Search for the cell housing the specified text and yield its (x, y) center coordinate. 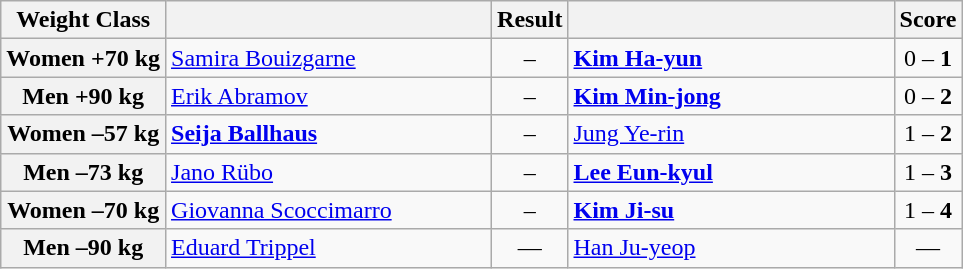
1 – 3 (928, 172)
Giovanna Scoccimarro (329, 210)
0 – 2 (928, 96)
1 – 2 (928, 134)
Women +70 kg (84, 58)
Lee Eun-kyul (731, 172)
Jano Rübo (329, 172)
1 – 4 (928, 210)
Erik Abramov (329, 96)
Result (530, 20)
Seija Ballhaus (329, 134)
0 – 1 (928, 58)
Jung Ye-rin (731, 134)
Men –90 kg (84, 248)
Kim Ji-su (731, 210)
Kim Ha-yun (731, 58)
Women –57 kg (84, 134)
Weight Class (84, 20)
Samira Bouizgarne (329, 58)
Men +90 kg (84, 96)
Eduard Trippel (329, 248)
Score (928, 20)
Men –73 kg (84, 172)
Han Ju-yeop (731, 248)
Kim Min-jong (731, 96)
Women –70 kg (84, 210)
